From the cell containing the given text, extract its center point as [x, y] coordinate. 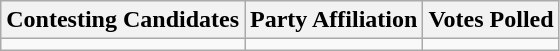
Contesting Candidates [123, 20]
Party Affiliation [334, 20]
Votes Polled [491, 20]
